Determine the [X, Y] coordinate at the center of the cell enclosing the given text.  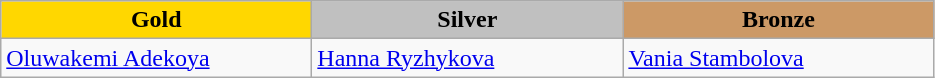
Hanna Ryzhykova [468, 58]
Bronze [778, 20]
Vania Stambolova [778, 58]
Silver [468, 20]
Gold [156, 20]
Oluwakemi Adekoya [156, 58]
